Determine the [X, Y] coordinate at the center of the cell enclosing the given text.  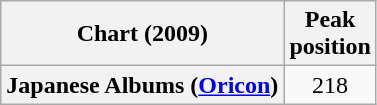
Chart (2009) [142, 34]
Peakposition [330, 34]
Japanese Albums (Oricon) [142, 85]
218 [330, 85]
